Identify which cell holds the provided text, then report its (X, Y) central coordinate. 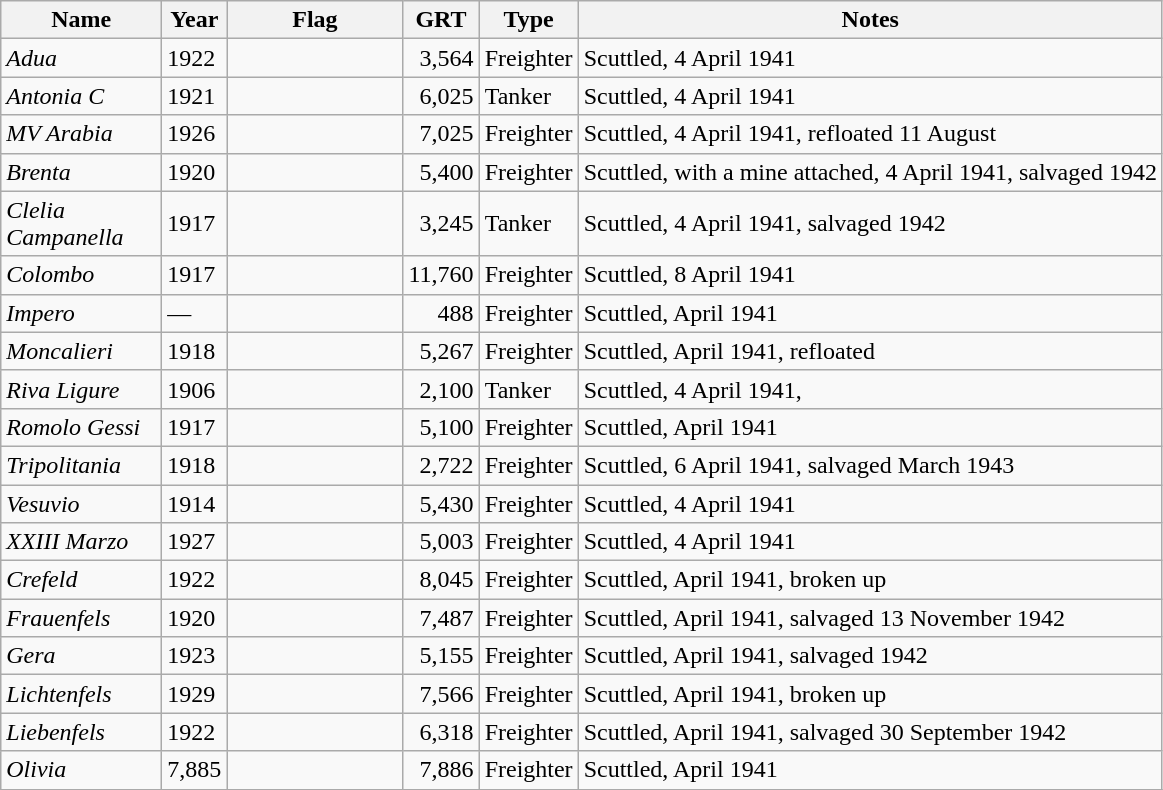
Scuttled, April 1941, salvaged 13 November 1942 (870, 618)
6,318 (441, 732)
7,025 (441, 134)
Scuttled, 8 April 1941 (870, 275)
Scuttled, April 1941, salvaged 1942 (870, 656)
XXIII Marzo (82, 542)
8,045 (441, 580)
Antonia C (82, 96)
5,267 (441, 351)
2,100 (441, 389)
5,400 (441, 172)
5,430 (441, 503)
Scuttled, 4 April 1941, salvaged 1942 (870, 224)
1906 (194, 389)
Year (194, 20)
Scuttled, April 1941, salvaged 30 September 1942 (870, 732)
7,886 (441, 770)
— (194, 313)
488 (441, 313)
Lichtenfels (82, 694)
Impero (82, 313)
5,155 (441, 656)
3,564 (441, 58)
1921 (194, 96)
1914 (194, 503)
Frauenfels (82, 618)
Clelia Campanella (82, 224)
7,566 (441, 694)
3,245 (441, 224)
11,760 (441, 275)
7,885 (194, 770)
Riva Ligure (82, 389)
Moncalieri (82, 351)
2,722 (441, 465)
Scuttled, 4 April 1941, refloated 11 August (870, 134)
Notes (870, 20)
1927 (194, 542)
Scuttled, 6 April 1941, salvaged March 1943 (870, 465)
Liebenfels (82, 732)
Type (528, 20)
Romolo Gessi (82, 427)
Adua (82, 58)
5,003 (441, 542)
7,487 (441, 618)
1926 (194, 134)
1923 (194, 656)
Scuttled, April 1941, refloated (870, 351)
Vesuvio (82, 503)
Olivia (82, 770)
Colombo (82, 275)
1929 (194, 694)
MV Arabia (82, 134)
Crefeld (82, 580)
GRT (441, 20)
Flag (315, 20)
Tripolitania (82, 465)
5,100 (441, 427)
Scuttled, with a mine attached, 4 April 1941, salvaged 1942 (870, 172)
Name (82, 20)
6,025 (441, 96)
Scuttled, 4 April 1941, (870, 389)
Brenta (82, 172)
Gera (82, 656)
